Identify which cell holds the provided text, then report its [x, y] central coordinate. 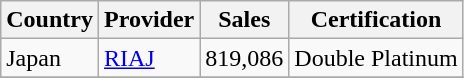
Certification [376, 20]
Sales [244, 20]
Country [50, 20]
Double Platinum [376, 58]
Japan [50, 58]
819,086 [244, 58]
RIAJ [148, 58]
Provider [148, 20]
